Determine the [X, Y] coordinate at the center of the cell enclosing the given text.  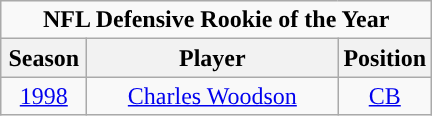
Player [212, 58]
CB [385, 96]
Position [385, 58]
1998 [44, 96]
Charles Woodson [212, 96]
NFL Defensive Rookie of the Year [216, 20]
Season [44, 58]
